Pinpoint the cell where the given text exists, returning its [x, y] midpoint coordinate. 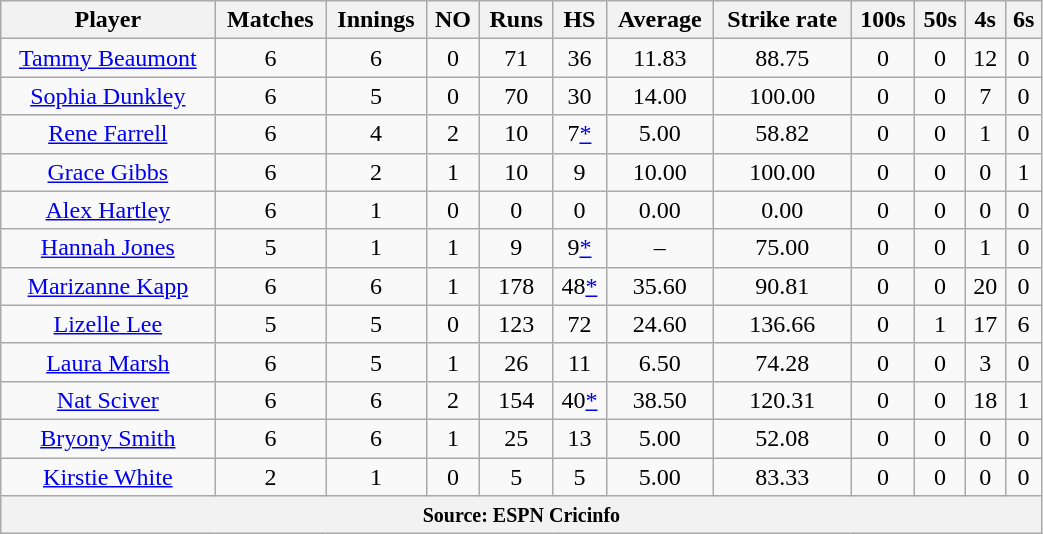
83.33 [782, 477]
Source: ESPN Cricinfo [522, 515]
36 [580, 58]
100s [883, 20]
58.82 [782, 134]
50s [940, 20]
– [660, 248]
20 [985, 286]
10.00 [660, 172]
48* [580, 286]
Runs [516, 20]
14.00 [660, 96]
Kirstie White [108, 477]
40* [580, 400]
11 [580, 362]
Average [660, 20]
25 [516, 438]
Bryony Smith [108, 438]
35.60 [660, 286]
7 [985, 96]
9* [580, 248]
72 [580, 324]
Strike rate [782, 20]
17 [985, 324]
Alex Hartley [108, 210]
90.81 [782, 286]
7* [580, 134]
Player [108, 20]
Hannah Jones [108, 248]
38.50 [660, 400]
123 [516, 324]
178 [516, 286]
Marizanne Kapp [108, 286]
Laura Marsh [108, 362]
NO [452, 20]
154 [516, 400]
Nat Sciver [108, 400]
4s [985, 20]
Rene Farrell [108, 134]
Lizelle Lee [108, 324]
6s [1024, 20]
Grace Gibbs [108, 172]
52.08 [782, 438]
120.31 [782, 400]
Matches [270, 20]
18 [985, 400]
88.75 [782, 58]
136.66 [782, 324]
11.83 [660, 58]
4 [376, 134]
74.28 [782, 362]
26 [516, 362]
HS [580, 20]
24.60 [660, 324]
70 [516, 96]
12 [985, 58]
Innings [376, 20]
75.00 [782, 248]
3 [985, 362]
30 [580, 96]
Sophia Dunkley [108, 96]
71 [516, 58]
Tammy Beaumont [108, 58]
13 [580, 438]
6.50 [660, 362]
